For the text-containing cell, return its midpoint in (X, Y) coordinate format. 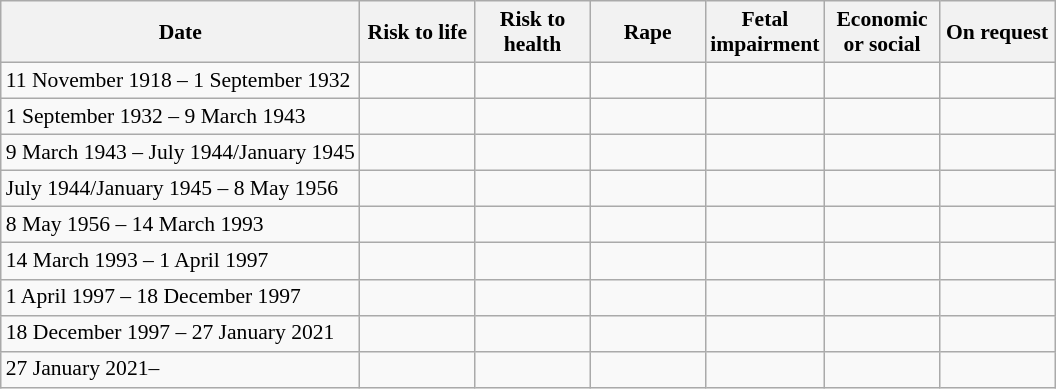
On request (998, 32)
27 January 2021– (180, 369)
9 March 1943 – July 1944/January 1945 (180, 153)
14 March 1993 – 1 April 1997 (180, 261)
8 May 1956 – 14 March 1993 (180, 225)
Risk to life (418, 32)
1 September 1932 – 9 March 1943 (180, 117)
Rape (648, 32)
July 1944/January 1945 – 8 May 1956 (180, 189)
Date (180, 32)
1 April 1997 – 18 December 1997 (180, 297)
11 November 1918 – 1 September 1932 (180, 81)
Fetal impairment (764, 32)
Risk to health (532, 32)
Economic or social (882, 32)
18 December 1997 – 27 January 2021 (180, 333)
